Return [x, y] of the center of cell containing provided text 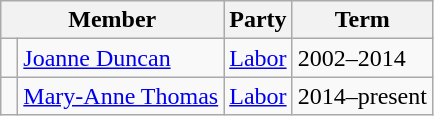
Member [112, 20]
Mary-Anne Thomas [121, 96]
Term [362, 20]
2014–present [362, 96]
Joanne Duncan [121, 58]
Party [258, 20]
2002–2014 [362, 58]
